Output the (x, y) coordinate of the center of the cell containing the given text.  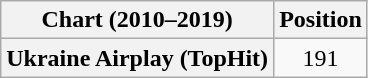
Ukraine Airplay (TopHit) (138, 58)
Chart (2010–2019) (138, 20)
Position (321, 20)
191 (321, 58)
